Determine the [X, Y] coordinate at the center of the cell enclosing the given text.  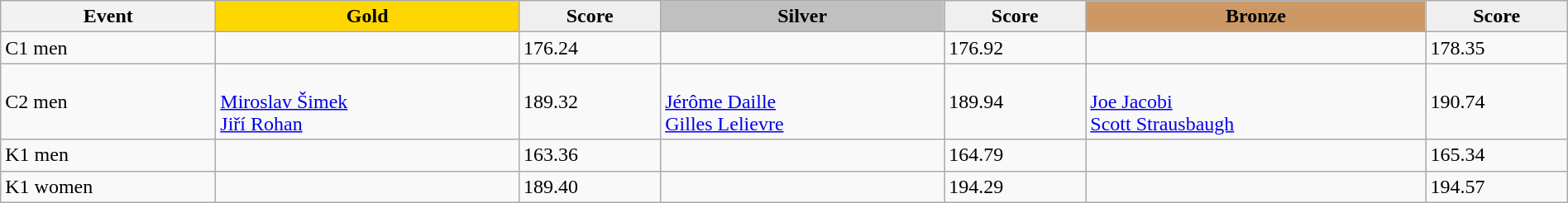
163.36 [590, 155]
Event [108, 17]
194.57 [1497, 186]
Joe JacobiScott Strausbaugh [1255, 101]
190.74 [1497, 101]
164.79 [1016, 155]
K1 men [108, 155]
178.35 [1497, 48]
Miroslav ŠimekJiří Rohan [367, 101]
Gold [367, 17]
189.32 [590, 101]
K1 women [108, 186]
Jérôme DailleGilles Lelievre [802, 101]
Silver [802, 17]
C1 men [108, 48]
176.92 [1016, 48]
176.24 [590, 48]
Bronze [1255, 17]
194.29 [1016, 186]
C2 men [108, 101]
189.94 [1016, 101]
165.34 [1497, 155]
189.40 [590, 186]
